Locate the cell with the specified text and output its (x, y) center coordinate. 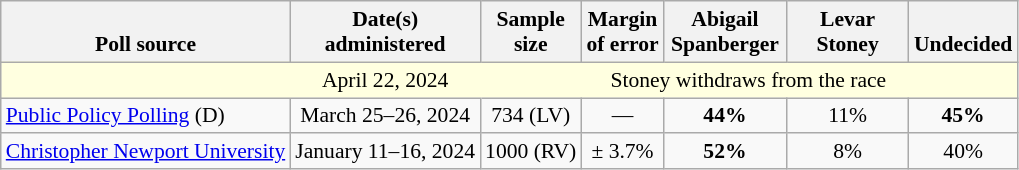
11% (848, 116)
1000 (RV) (530, 152)
Undecided (963, 32)
January 11–16, 2024 (385, 152)
± 3.7% (622, 152)
AbigailSpanberger (726, 32)
8% (848, 152)
44% (726, 116)
52% (726, 152)
Poll source (146, 32)
— (622, 116)
April 22, 2024 (385, 80)
Public Policy Polling (D) (146, 116)
45% (963, 116)
Marginof error (622, 32)
LevarStoney (848, 32)
March 25–26, 2024 (385, 116)
40% (963, 152)
734 (LV) (530, 116)
Stoney withdraws from the race (748, 80)
Date(s)administered (385, 32)
Samplesize (530, 32)
Christopher Newport University (146, 152)
